Search for the cell housing the specified text and yield its (x, y) center coordinate. 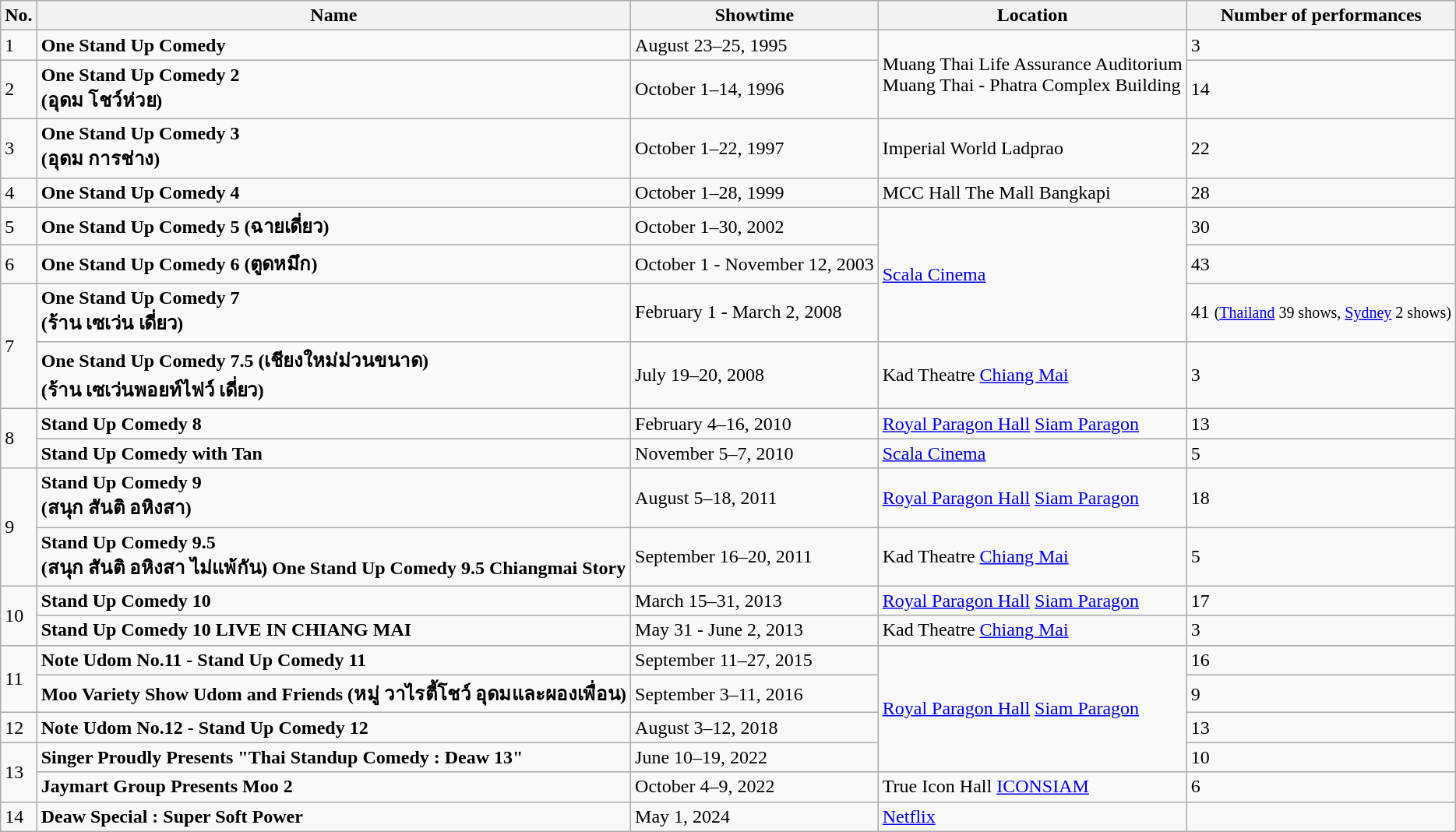
Netflix (1032, 816)
1 (19, 45)
16 (1321, 660)
Stand Up Comedy 10 (333, 601)
Singer Proudly Presents "Thai Standup Comedy : Deaw 13" (333, 757)
October 1–28, 1999 (755, 192)
One Stand Up Comedy (333, 45)
February 4–16, 2010 (755, 424)
4 (19, 192)
One Stand Up Comedy 5 (ฉายเดี่ยว) (333, 226)
July 19–20, 2008 (755, 375)
12 (19, 728)
Moo Variety Show Udom and Friends (หมู่ วาไรตี้โชว์ อุดมและผองเพื่อน) (333, 693)
43 (1321, 265)
Stand Up Comedy with Tan (333, 453)
18 (1321, 498)
August 23–25, 1995 (755, 45)
June 10–19, 2022 (755, 757)
7 (19, 346)
Note Udom No.12 - Stand Up Comedy 12 (333, 728)
8 (19, 439)
Location (1032, 16)
Jaymart Group Presents Moo 2 (333, 787)
17 (1321, 601)
One Stand Up Comedy 6 (ตูดหมึก) (333, 265)
October 4–9, 2022 (755, 787)
41 (Thailand 39 shows, Sydney 2 shows) (1321, 312)
September 16–20, 2011 (755, 556)
One Stand Up Comedy 7.5 (เชียงใหม่ม่วนขนาด)(ร้าน เซเว่นพอยท์ไฟว์ เดี่ยว) (333, 375)
22 (1321, 148)
MCC Hall The Mall Bangkapi (1032, 192)
May 1, 2024 (755, 816)
May 31 - June 2, 2013 (755, 630)
March 15–31, 2013 (755, 601)
October 1–30, 2002 (755, 226)
February 1 - March 2, 2008 (755, 312)
Stand Up Comedy 10 LIVE IN CHIANG MAI (333, 630)
One Stand Up Comedy 3(อุดม การช่าง) (333, 148)
October 1–14, 1996 (755, 90)
Deaw Special : Super Soft Power (333, 816)
One Stand Up Comedy 2(อุดม โชว์ห่วย) (333, 90)
Showtime (755, 16)
September 11–27, 2015 (755, 660)
August 3–12, 2018 (755, 728)
One Stand Up Comedy 4 (333, 192)
August 5–18, 2011 (755, 498)
Stand Up Comedy 9(สนุก สันติ อหิงสา) (333, 498)
28 (1321, 192)
No. (19, 16)
30 (1321, 226)
One Stand Up Comedy 7(ร้าน เซเว่น เดี่ยว) (333, 312)
Note Udom No.11 - Stand Up Comedy 11 (333, 660)
Stand Up Comedy 9.5(สนุก สันติ อหิงสา ไม่แพ้กัน) One Stand Up Comedy 9.5 Chiangmai Story (333, 556)
11 (19, 679)
True Icon Hall ICONSIAM (1032, 787)
Number of performances (1321, 16)
Muang Thai Life Assurance Auditorium Muang Thai - Phatra Complex Building (1032, 75)
October 1 - November 12, 2003 (755, 265)
November 5–7, 2010 (755, 453)
Name (333, 16)
Imperial World Ladprao (1032, 148)
September 3–11, 2016 (755, 693)
2 (19, 90)
Stand Up Comedy 8 (333, 424)
October 1–22, 1997 (755, 148)
